Pinpoint the cell where the given text exists, returning its [X, Y] midpoint coordinate. 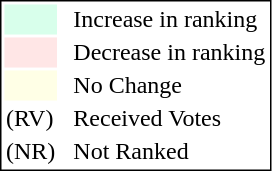
Decrease in ranking [170, 53]
Received Votes [170, 119]
Not Ranked [170, 151]
(RV) [30, 119]
(NR) [30, 151]
No Change [170, 85]
Increase in ranking [170, 19]
